From the cell containing the given text, extract its center point as [x, y] coordinate. 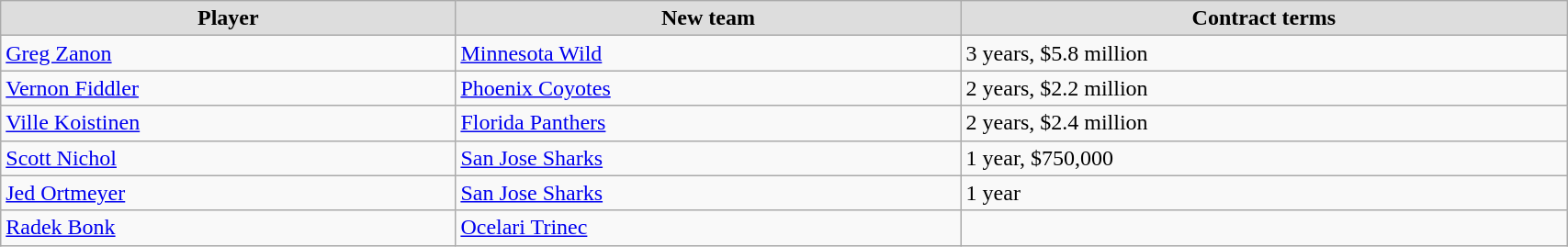
Vernon Fiddler [228, 88]
Jed Ortmeyer [228, 193]
2 years, $2.2 million [1264, 88]
1 year, $750,000 [1264, 158]
Ocelari Trinec [708, 228]
Phoenix Coyotes [708, 88]
Contract terms [1264, 18]
Florida Panthers [708, 123]
Greg Zanon [228, 53]
Minnesota Wild [708, 53]
1 year [1264, 193]
Player [228, 18]
New team [708, 18]
Ville Koistinen [228, 123]
Scott Nichol [228, 158]
Radek Bonk [228, 228]
2 years, $2.4 million [1264, 123]
3 years, $5.8 million [1264, 53]
